Output the (X, Y) coordinate of the center of the cell containing the given text.  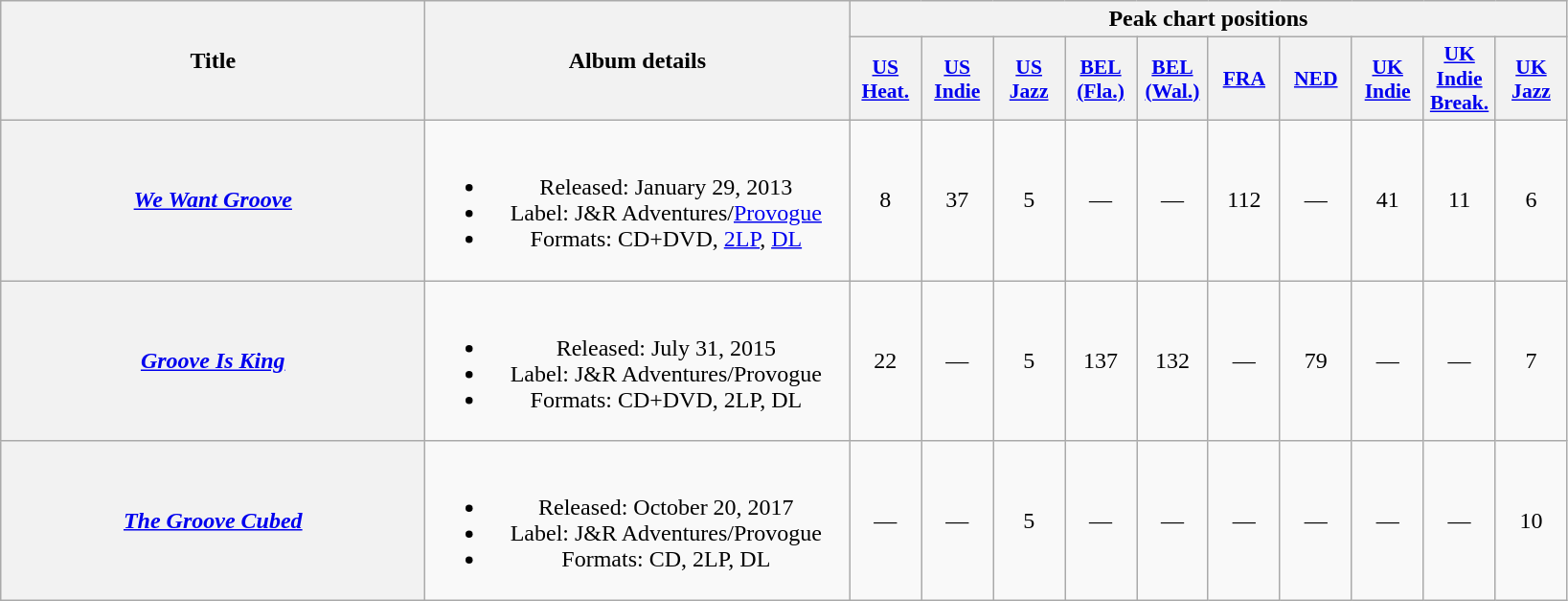
37 (958, 199)
22 (885, 360)
USJazz (1029, 79)
6 (1531, 199)
Groove Is King (213, 360)
Peak chart positions (1209, 19)
FRA (1243, 79)
Released: October 20, 2017Label: J&R Adventures/ProvogueFormats: CD, 2LP, DL (638, 521)
UKJazz (1531, 79)
We Want Groove (213, 199)
Released: January 29, 2013Label: J&R Adventures/ProvogueFormats: CD+DVD, 2LP, DL (638, 199)
132 (1172, 360)
Released: July 31, 2015Label: J&R Adventures/ProvogueFormats: CD+DVD, 2LP, DL (638, 360)
79 (1316, 360)
10 (1531, 521)
137 (1102, 360)
USHeat. (885, 79)
NED (1316, 79)
Album details (638, 61)
BEL(Wal.) (1172, 79)
The Groove Cubed (213, 521)
112 (1243, 199)
8 (885, 199)
BEL(Fla.) (1102, 79)
11 (1460, 199)
7 (1531, 360)
UKIndie (1387, 79)
USIndie (958, 79)
UKIndieBreak. (1460, 79)
41 (1387, 199)
Title (213, 61)
